Extract the [x, y] coordinate from the center of the cell holding the provided text.  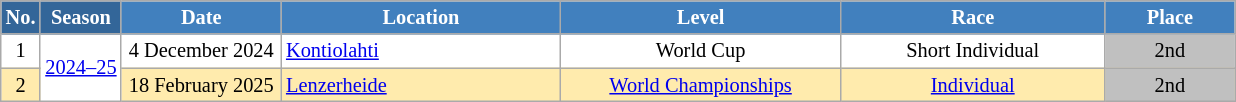
Lenzerheide [421, 85]
Individual [972, 85]
Location [421, 17]
4 December 2024 [201, 51]
Season [80, 17]
Date [201, 17]
World Cup [701, 51]
Place [1170, 17]
World Championships [701, 85]
Kontiolahti [421, 51]
Level [701, 17]
Race [972, 17]
Short Individual [972, 51]
2024–25 [80, 68]
No. [21, 17]
1 [21, 51]
18 February 2025 [201, 85]
2 [21, 85]
